For the text-containing cell, return its midpoint in [X, Y] coordinate format. 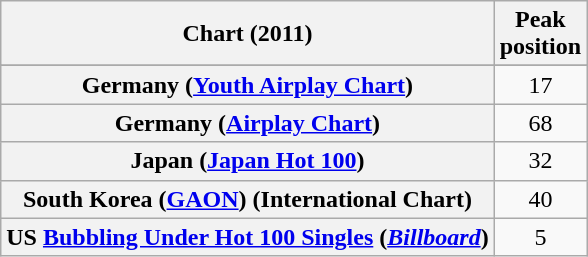
Germany (Youth Airplay Chart) [248, 85]
40 [540, 199]
17 [540, 85]
68 [540, 123]
Peakposition [540, 34]
5 [540, 237]
US Bubbling Under Hot 100 Singles (Billboard) [248, 237]
South Korea (GAON) (International Chart) [248, 199]
32 [540, 161]
Chart (2011) [248, 34]
Japan (Japan Hot 100) [248, 161]
Germany (Airplay Chart) [248, 123]
